Detect which cell encompasses the target text, then output its [x, y] center coordinate. 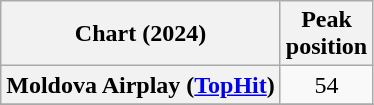
54 [326, 85]
Moldova Airplay (TopHit) [141, 85]
Peakposition [326, 34]
Chart (2024) [141, 34]
